Capture the cell that displays the provided text and extract its (X, Y) central coordinate. 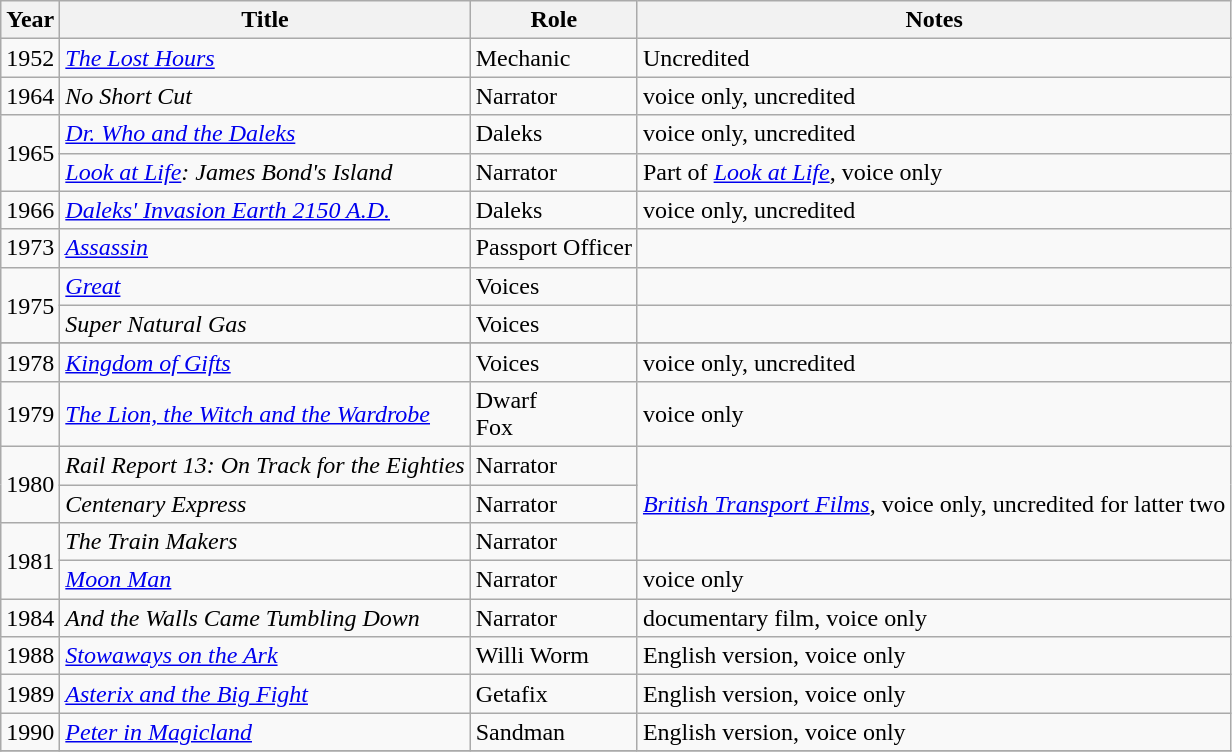
Dr. Who and the Daleks (265, 134)
1966 (30, 210)
And the Walls Came Tumbling Down (265, 618)
1978 (30, 362)
Mechanic (554, 58)
Great (265, 286)
Part of Look at Life, voice only (934, 172)
British Transport Films, voice only, uncredited for latter two (934, 503)
Rail Report 13: On Track for the Eighties (265, 465)
No Short Cut (265, 96)
1988 (30, 656)
The Train Makers (265, 542)
Look at Life: James Bond's Island (265, 172)
Passport Officer (554, 248)
1981 (30, 561)
Super Natural Gas (265, 324)
1964 (30, 96)
Stowaways on the Ark (265, 656)
1979 (30, 414)
1975 (30, 305)
DwarfFox (554, 414)
Kingdom of Gifts (265, 362)
1984 (30, 618)
Moon Man (265, 580)
Daleks' Invasion Earth 2150 A.D. (265, 210)
Year (30, 20)
1973 (30, 248)
Willi Worm (554, 656)
Getafix (554, 694)
Asterix and the Big Fight (265, 694)
1990 (30, 732)
The Lost Hours (265, 58)
Centenary Express (265, 503)
The Lion, the Witch and the Wardrobe (265, 414)
1952 (30, 58)
1980 (30, 484)
Peter in Magicland (265, 732)
documentary film, voice only (934, 618)
1965 (30, 153)
Uncredited (934, 58)
1989 (30, 694)
Role (554, 20)
Assassin (265, 248)
Notes (934, 20)
Sandman (554, 732)
Title (265, 20)
